Find where the given text appears and provide that cell's center as (x, y) coordinate. 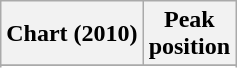
Chart (2010) (72, 34)
Peakposition (189, 34)
